From the cell containing the given text, extract its center point as (x, y) coordinate. 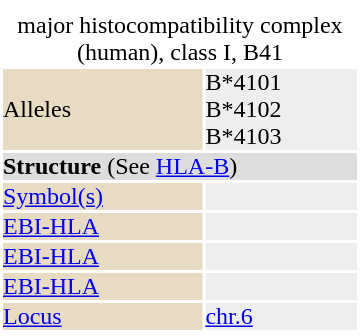
chr.6 (281, 316)
Locus (102, 316)
Alleles (102, 110)
B*4101 B*4102 B*4103 (281, 110)
Structure (See HLA-B) (180, 166)
Symbol(s) (102, 196)
major histocompatibility complex (human), class I, B41 (180, 39)
